From the cell containing the given text, extract its center point as (X, Y) coordinate. 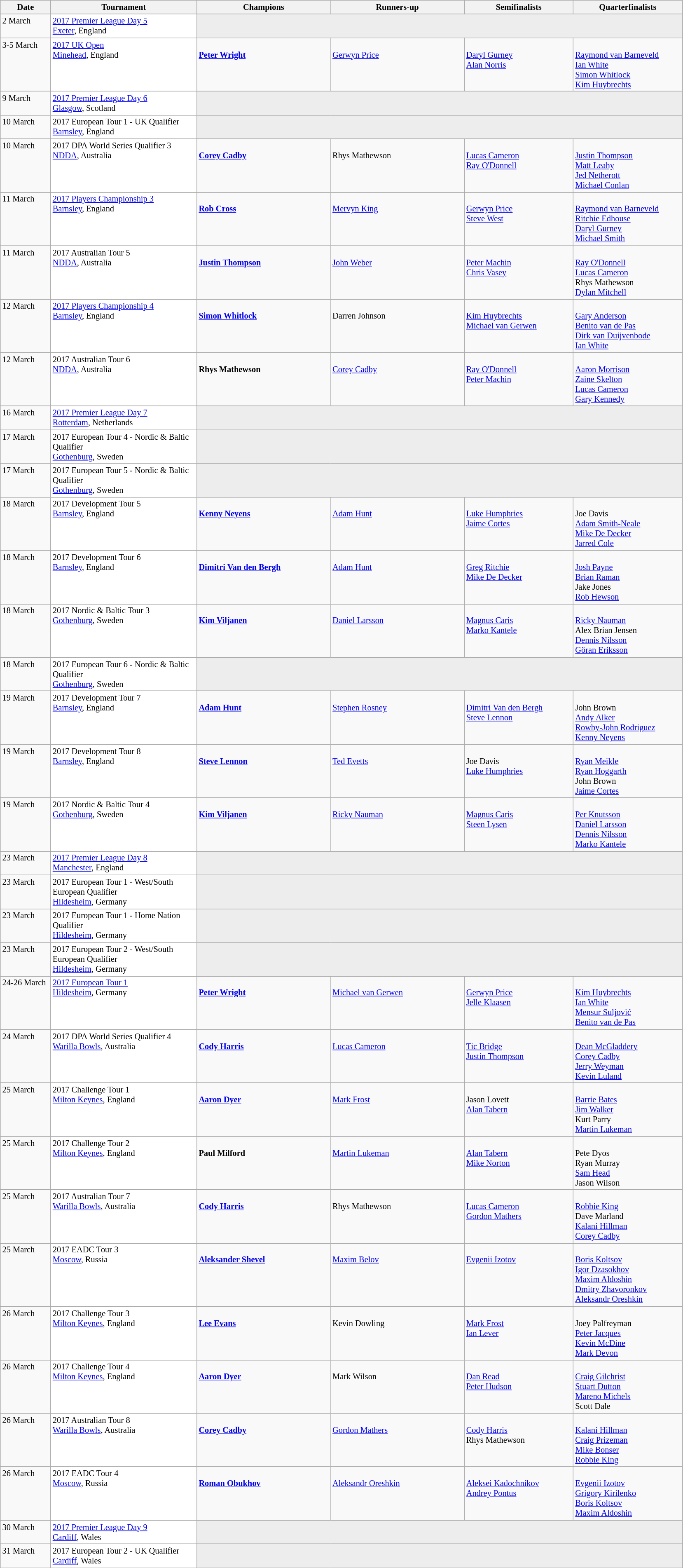
Simon Whitlock (264, 326)
Stephen Rosney (397, 717)
Steve Lennon (264, 771)
24 March (26, 1056)
2017 EADC Tour 3Moscow, Russia (124, 1275)
Michael van Gerwen (397, 1003)
Raymond van Barneveld Ian White Simon Whitlock Kim Huybrechts (628, 65)
2017 Players Championship 3Barnsley, England (124, 219)
Joey Palfreyman Peter Jacques Kevin McDine Mark Devon (628, 1333)
2 March (26, 26)
2017 Australian Tour 6NDDA, Australia (124, 379)
Dimitri Van den Bergh Steve Lennon (519, 717)
Tournament (124, 7)
Gerwyn Price (397, 65)
Kim Huybrechts Michael van Gerwen (519, 326)
2017 Challenge Tour 3Milton Keynes, England (124, 1333)
Martin Lukeman (397, 1163)
Daniel Larsson (397, 630)
Craig Gilchrist Stuart Dutton Mareno Michels Scott Dale (628, 1387)
Mark Frost Ian Lever (519, 1333)
2017 Development Tour 8Barnsley, England (124, 771)
2017 Development Tour 6Barnsley, England (124, 577)
Cody Harris Rhys Mathewson (519, 1440)
2017 Challenge Tour 2Milton Keynes, England (124, 1163)
3-5 March (26, 65)
Daryl Gurney Alan Norris (519, 65)
Mark Frost (397, 1109)
John Weber (397, 272)
2017 European Tour 1 - West/South European Qualifier Hildesheim, Germany (124, 892)
Tic Bridge Justin Thompson (519, 1056)
Raymond van Barneveld Ritchie Edhouse Daryl Gurney Michael Smith (628, 219)
Robbie King Dave Marland Kalani Hillman Corey Cadby (628, 1216)
Evgenii Izotov (519, 1275)
Gerwyn Price Jelle Klaasen (519, 1003)
2017 European Tour 1Hildesheim, Germany (124, 1003)
Per Knutsson Daniel Larsson Dennis Nilsson Marko Kantele (628, 825)
Maxim Belov (397, 1275)
Justin Thompson (264, 272)
Magnus Caris Steen Lysen (519, 825)
2017 Australian Tour 7Warilla Bowls, Australia (124, 1216)
2017 European Tour 1 - Home Nation Qualifier Hildesheim, Germany (124, 926)
2017 Australian Tour 8Warilla Bowls, Australia (124, 1440)
Kenny Neyens (264, 524)
Ryan Meikle Ryan Hoggarth John Brown Jaime Cortes (628, 771)
Joe Davis Adam Smith-Neale Mike De Decker Jarred Cole (628, 524)
Ricky Nauman (397, 825)
16 March (26, 418)
Darren Johnson (397, 326)
Roman Obukhov (264, 1493)
Quarterfinalists (628, 7)
Semifinalists (519, 7)
Luke Humphries Jaime Cortes (519, 524)
2017 Premier League Day 9 Cardiff, Wales (124, 1532)
Ray O'Donnell Peter Machin (519, 379)
2017 Challenge Tour 1Milton Keynes, England (124, 1109)
Aleksander Shevel (264, 1275)
Boris Koltsov Igor Dzasokhov Maxim Aldoshin Dmitry Zhavoronkov Aleksandr Oreshkin (628, 1275)
Lucas Cameron (397, 1056)
Paul Milford (264, 1163)
Ricky Nauman Alex Brian Jensen Dennis Nilsson Göran Eriksson (628, 630)
Champions (264, 7)
Jason Lovett Alan Tabern (519, 1109)
2017 Nordic & Baltic Tour 3Gothenburg, Sweden (124, 630)
John Brown Andy Alker Rowby-John Rodriguez Kenny Neyens (628, 717)
Greg Ritchie Mike De Decker (519, 577)
Evgenii Izotov Grigory Kirilenko Boris Koltsov Maxim Aldoshin (628, 1493)
2017 European Tour 4 - Nordic & Baltic Qualifier Gothenburg, Sweden (124, 447)
2017 European Tour 1 - UK Qualifier Barnsley, England (124, 127)
30 March (26, 1532)
Mark Wilson (397, 1387)
Aleksandr Oreshkin (397, 1493)
Runners-up (397, 7)
Kalani Hillman Craig Prizeman Mike Bonser Robbie King (628, 1440)
Peter Machin Chris Vasey (519, 272)
Lucas Cameron Gordon Mathers (519, 1216)
2017 Development Tour 5Barnsley, England (124, 524)
2017 Nordic & Baltic Tour 4Gothenburg, Sweden (124, 825)
Gordon Mathers (397, 1440)
Dean McGladdery Corey Cadby Jerry Weyman Kevin Luland (628, 1056)
Lucas Cameron Ray O'Donnell (519, 166)
Lee Evans (264, 1333)
2017 DPA World Series Qualifier 3NDDA, Australia (124, 166)
2017 Premier League Day 8 Manchester, England (124, 863)
Josh Payne Brian Raman Jake Jones Rob Hewson (628, 577)
2017 Premier League Day 7 Rotterdam, Netherlands (124, 418)
24-26 March (26, 1003)
2017 Development Tour 7Barnsley, England (124, 717)
Aleksei Kadochnikov Andrey Pontus (519, 1493)
Kevin Dowling (397, 1333)
Ray O'Donnell Lucas Cameron Rhys Mathewson Dylan Mitchell (628, 272)
Alan Tabern Mike Norton (519, 1163)
9 March (26, 103)
2017 European Tour 6 - Nordic & Baltic Qualifier Gothenburg, Sweden (124, 674)
2017 DPA World Series Qualifier 4Warilla Bowls, Australia (124, 1056)
Gerwyn Price Steve West (519, 219)
Mervyn King (397, 219)
2017 Premier League Day 6 Glasgow, Scotland (124, 103)
2017 Australian Tour 5NDDA, Australia (124, 272)
Dimitri Van den Bergh (264, 577)
Aaron Morrison Zaine Skelton Lucas Cameron Gary Kennedy (628, 379)
Joe Davis Luke Humphries (519, 771)
2017 European Tour 2 - West/South European Qualifier Hildesheim, Germany (124, 959)
Ted Evetts (397, 771)
2017 Players Championship 4Barnsley, England (124, 326)
Gary Anderson Benito van de Pas Dirk van Duijvenbode Ian White (628, 326)
2017 Challenge Tour 4Milton Keynes, England (124, 1387)
Barrie Bates Jim Walker Kurt Parry Martin Lukeman (628, 1109)
Kim Huybrechts Ian White Mensur Suljović Benito van de Pas (628, 1003)
2017 Premier League Day 5 Exeter, England (124, 26)
Date (26, 7)
2017 European Tour 2 - UK Qualifier Cardiff, Wales (124, 1556)
2017 EADC Tour 4Moscow, Russia (124, 1493)
2017 European Tour 5 - Nordic & Baltic Qualifier Gothenburg, Sweden (124, 480)
31 March (26, 1556)
Justin Thompson Matt Leahy Jed Netherott Michael Conlan (628, 166)
Pete Dyos Ryan Murray Sam Head Jason Wilson (628, 1163)
Magnus Caris Marko Kantele (519, 630)
Rob Cross (264, 219)
Dan Read Peter Hudson (519, 1387)
2017 UK OpenMinehead, England (124, 65)
